Extract the [x, y] coordinate from the center of the cell holding the provided text.  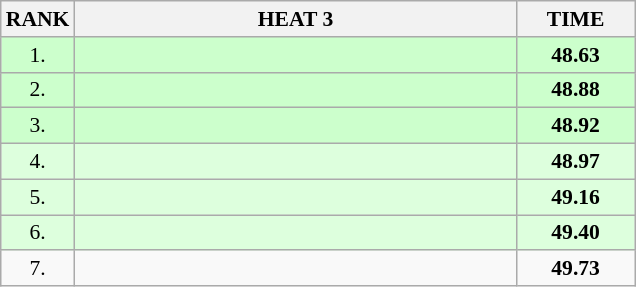
49.40 [576, 233]
7. [38, 269]
48.92 [576, 126]
3. [38, 126]
5. [38, 197]
TIME [576, 19]
2. [38, 90]
1. [38, 55]
HEAT 3 [295, 19]
6. [38, 233]
48.88 [576, 90]
49.16 [576, 197]
48.97 [576, 162]
49.73 [576, 269]
4. [38, 162]
RANK [38, 19]
48.63 [576, 55]
